From the cell containing the given text, extract its center point as (X, Y) coordinate. 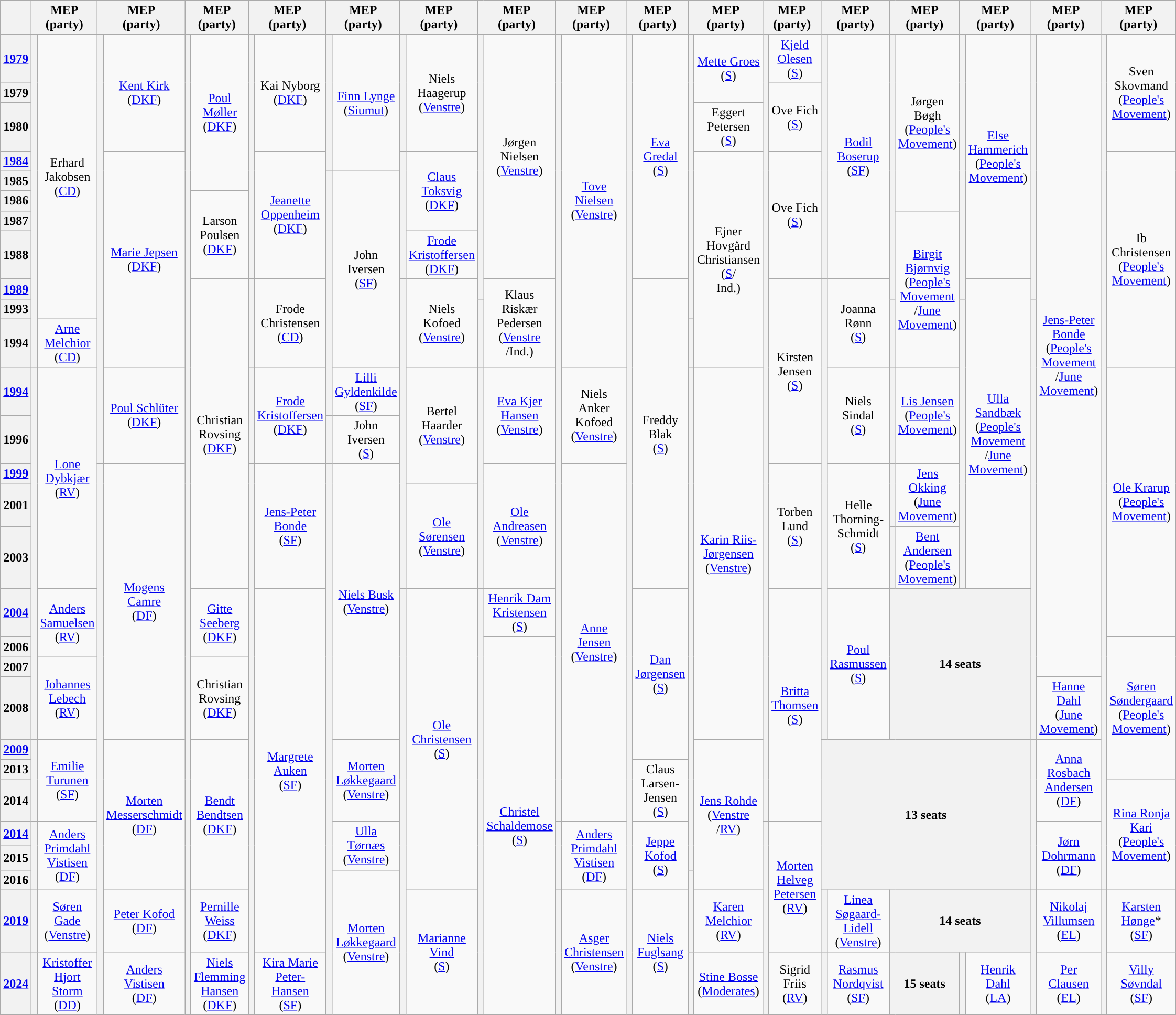
Nikolaj Villumsen(EL) (1069, 921)
Karin Riis-Jørgensen(Venstre) (728, 553)
Frode Christensen(CD) (290, 323)
Niels Sindal(S) (858, 415)
1996 (16, 440)
Jens Okking(June Movement) (928, 495)
Arne Melchior(CD) (67, 343)
Else Hammerich(People's Movement) (998, 157)
Morten Messerschmidt(DF) (144, 815)
Mette Groes(S) (728, 69)
Kent Kirk(DKF) (144, 93)
Gitte Seeberg(DKF) (220, 623)
2001 (16, 505)
Johannes Lebech(RV) (67, 698)
Søren Søndergaard(People's Movement) (1141, 708)
Emilie Turunen(SF) (67, 780)
Jeanette Oppenheim(DKF) (290, 215)
2019 (16, 921)
Dan Jørgensen(S) (660, 674)
Niels Kofoed(Venstre) (441, 323)
Jens-Peter Bonde(SF) (290, 526)
Villy Søvndal(SF) (1141, 984)
1993 (16, 309)
2009 (16, 749)
Larson Poulsen(DKF) (220, 235)
2006 (16, 647)
1984 (16, 161)
Karen Melchior(RV) (728, 921)
Freddy Blak(S) (660, 434)
John Iversen(SF) (366, 269)
13 seats (926, 815)
1988 (16, 255)
Claus Larsen-Jensen(S) (660, 791)
Lilli Gyldenkilde(SF) (366, 391)
Poul Møller(DKF) (220, 113)
Britta Thomsen(S) (795, 705)
Kai Nyborg(DKF) (290, 93)
Erhard Jakobsen(CD) (67, 177)
Poul Schlüter(DKF) (144, 415)
Anders Samuelsen(RV) (67, 623)
Finn Lynge(Siumut) (366, 103)
Henrik Dahl(LA) (998, 984)
Jørgen Nielsen(Venstre) (520, 157)
Marie Jepsen(DKF) (144, 259)
2003 (16, 558)
Sigrid Friis(RV) (795, 984)
Mogens Camre(DF) (144, 602)
Niels Busk(Venstre) (366, 602)
Anna Rosbach Andersen(DF) (1069, 780)
Rina Ronja Kari(People's Movement) (1141, 835)
Bodil Boserup(SF) (858, 157)
Christel Schaldemose(S) (520, 826)
2016 (16, 880)
Birgit Bjørnvig(People's Movement/June Movement) (928, 289)
Linea Søgaard-Lidell(Venstre) (858, 921)
Ejner Hovgård Christiansen(S/Ind.) (728, 259)
Klaus Riskær Pedersen(Venstre/Ind.) (520, 323)
John Iversen(S) (366, 440)
1999 (16, 474)
2015 (16, 858)
Jens Rohde(Venstre/RV) (728, 815)
Niels Flemming Hansen(DKF) (220, 984)
Kirsten Jensen(S) (795, 371)
Helle Thorning-Schmidt(S) (858, 526)
1986 (16, 201)
Poul Rasmussen(S) (858, 664)
2024 (16, 984)
1989 (16, 289)
Niels Anker Kofoed(Venstre) (594, 415)
Pernille Weiss(DKF) (220, 921)
Kira Marie Peter-Hansen(SF) (290, 984)
Peter Kofod(DF) (144, 921)
Claus Toksvig(DKF) (441, 191)
Margrete Auken(SF) (290, 771)
2007 (16, 667)
Stine Bosse(Moderates) (728, 984)
Anne Jensen(Venstre) (594, 643)
2008 (16, 708)
Bendt Bendtsen(DKF) (220, 815)
2004 (16, 613)
Ulla Tørnæs(Venstre) (366, 846)
Ulla Sandbæk(People's Movement/June Movement) (998, 434)
Anders Vistisen(DF) (144, 984)
Ole Krarup(People's Movement) (1141, 502)
Ole Andreasen(Venstre) (520, 526)
Eggert Petersen(S) (728, 127)
Marianne Vind(S) (441, 952)
Kristoffer Hjort Storm(DD) (67, 984)
Jørgen Bøgh(People's Movement) (928, 123)
Karsten Hønge*(SF) (1141, 921)
Rasmus Nordqvist(SF) (858, 984)
Tove Nielsen(Venstre) (594, 201)
Niels Haagerup(Venstre) (441, 93)
Ole Sørensen(Venstre) (441, 536)
Morten Helveg Petersen(RV) (795, 887)
Sven Skovmand(People's Movement) (1141, 93)
Hanne Dahl(June Movement) (1069, 708)
Niels Fuglsang(S) (660, 952)
Jørn Dohrmann(DF) (1069, 856)
Lone Dybkjær(RV) (67, 478)
Per Clausen(EL) (1069, 984)
Søren Gade(Venstre) (67, 921)
Jeppe Kofod(S) (660, 856)
Asger Christensen(Venstre) (594, 952)
Lis Jensen(People's Movement) (928, 415)
Eva Gredal(S) (660, 157)
Bent Andersen(People's Movement) (928, 558)
Jens-Peter Bonde(People's Movement/June Movement) (1069, 355)
Henrik Dam Kristensen(S) (520, 613)
Torben Lund(S) (795, 526)
Eva Kjer Hansen(Venstre) (520, 415)
1987 (16, 221)
Kjeld Olesen(S) (795, 59)
1980 (16, 127)
15 seats (924, 984)
Ole Christensen(S) (441, 739)
Ib Christensen(People's Movement) (1141, 259)
Joanna Rønn(S) (858, 323)
Bertel Haarder(Venstre) (441, 425)
2013 (16, 769)
1985 (16, 181)
